Detect which cell encompasses the target text, then output its (x, y) center coordinate. 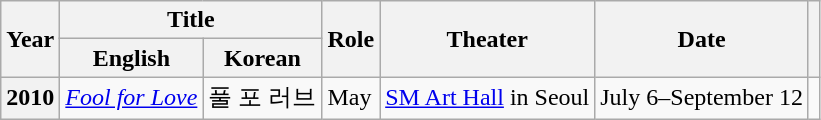
English (132, 58)
Title (191, 20)
Role (351, 39)
Fool for Love (132, 98)
July 6–September 12 (702, 98)
Year (30, 39)
풀 포 러브 (262, 98)
Date (702, 39)
Theater (488, 39)
SM Art Hall in Seoul (488, 98)
2010 (30, 98)
May (351, 98)
Korean (262, 58)
